Pinpoint the cell where the given text exists, returning its (X, Y) midpoint coordinate. 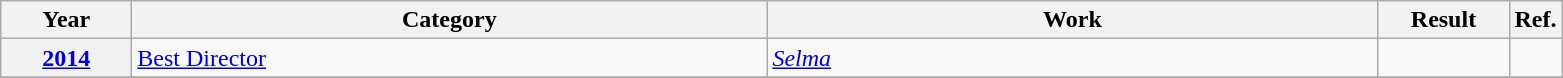
2014 (66, 58)
Category (450, 20)
Ref. (1536, 20)
Selma (1072, 58)
Best Director (450, 58)
Year (66, 20)
Result (1444, 20)
Work (1072, 20)
